Detect which cell encompasses the target text, then output its [X, Y] center coordinate. 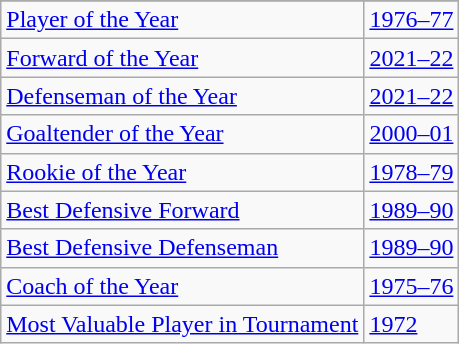
Most Valuable Player in Tournament [182, 324]
2000–01 [412, 134]
Defenseman of the Year [182, 96]
Player of the Year [182, 20]
1978–79 [412, 172]
1976–77 [412, 20]
Best Defensive Defenseman [182, 248]
Coach of the Year [182, 286]
Rookie of the Year [182, 172]
1975–76 [412, 286]
Goaltender of the Year [182, 134]
Forward of the Year [182, 58]
1972 [412, 324]
Best Defensive Forward [182, 210]
